Search for the cell housing the specified text and yield its (x, y) center coordinate. 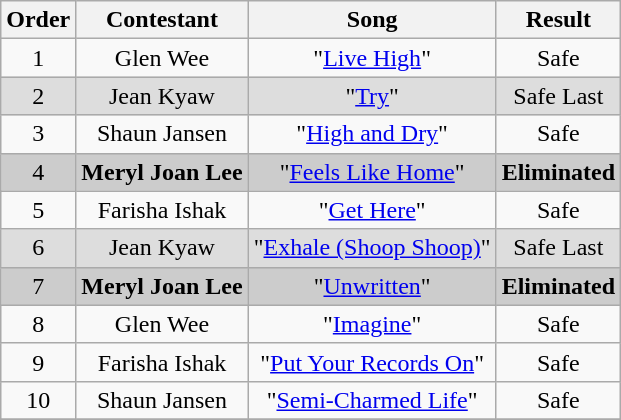
5 (38, 210)
9 (38, 362)
"High and Dry" (372, 134)
"Unwritten" (372, 286)
"Semi-Charmed Life" (372, 400)
"Exhale (Shoop Shoop)" (372, 248)
Order (38, 20)
"Put Your Records On" (372, 362)
6 (38, 248)
4 (38, 172)
"Feels Like Home" (372, 172)
"Get Here" (372, 210)
"Live High" (372, 58)
Song (372, 20)
1 (38, 58)
Result (558, 20)
7 (38, 286)
"Try" (372, 96)
10 (38, 400)
"Imagine" (372, 324)
2 (38, 96)
8 (38, 324)
Contestant (162, 20)
3 (38, 134)
